From the cell containing the given text, extract its center point as (X, Y) coordinate. 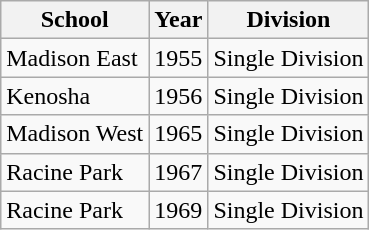
1965 (178, 134)
Year (178, 20)
1967 (178, 172)
Kenosha (75, 96)
1955 (178, 58)
1956 (178, 96)
School (75, 20)
Madison East (75, 58)
Division (288, 20)
Madison West (75, 134)
1969 (178, 210)
